Search for the cell housing the specified text and yield its (x, y) center coordinate. 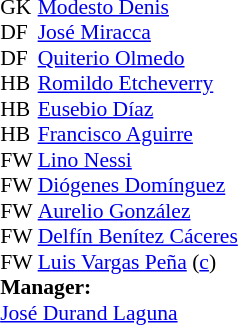
Romildo Etcheverry (138, 83)
Manager: (119, 287)
Francisco Aguirre (138, 135)
Quiterio Olmedo (138, 58)
José Miracca (138, 33)
Delfín Benítez Cáceres (138, 237)
Lino Nessi (138, 160)
Eusebio Díaz (138, 109)
Diógenes Domínguez (138, 185)
Aurelio González (138, 211)
Luis Vargas Peña (c) (138, 262)
